Return [X, Y] of the center of cell containing provided text 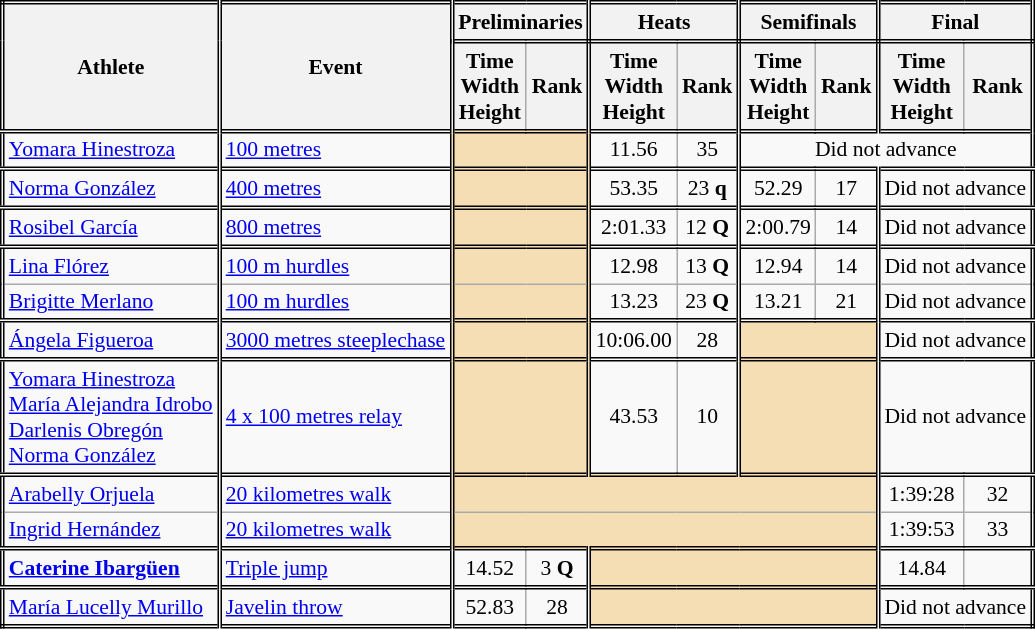
23 q [708, 190]
Event [335, 67]
Yomara HinestrozaMaría Alejandra IdroboDarlenis ObregónNorma González [110, 418]
12.94 [778, 266]
13 Q [708, 266]
17 [847, 190]
4 x 100 metres relay [335, 418]
10:06.00 [633, 340]
14.84 [921, 568]
3 Q [558, 568]
2:01.33 [633, 228]
43.53 [633, 418]
23 Q [708, 302]
Heats [664, 22]
Final [956, 22]
Ángela Figueroa [110, 340]
13.21 [778, 302]
52.29 [778, 190]
Athlete [110, 67]
3000 metres steeplechase [335, 340]
10 [708, 418]
Brigitte Merlano [110, 302]
Norma González [110, 190]
32 [998, 494]
11.56 [633, 150]
1:39:28 [921, 494]
52.83 [490, 608]
12.98 [633, 266]
Lina Flórez [110, 266]
400 metres [335, 190]
2:00.79 [778, 228]
Yomara Hinestroza [110, 150]
Rosibel García [110, 228]
53.35 [633, 190]
Javelin throw [335, 608]
Triple jump [335, 568]
14.52 [490, 568]
Semifinals [808, 22]
Preliminaries [520, 22]
Caterine Ibargüen [110, 568]
1:39:53 [921, 530]
33 [998, 530]
21 [847, 302]
800 metres [335, 228]
100 metres [335, 150]
35 [708, 150]
Ingrid Hernández [110, 530]
María Lucelly Murillo [110, 608]
13.23 [633, 302]
Arabelly Orjuela [110, 494]
12 Q [708, 228]
